Pinpoint the cell where the given text exists, returning its [X, Y] midpoint coordinate. 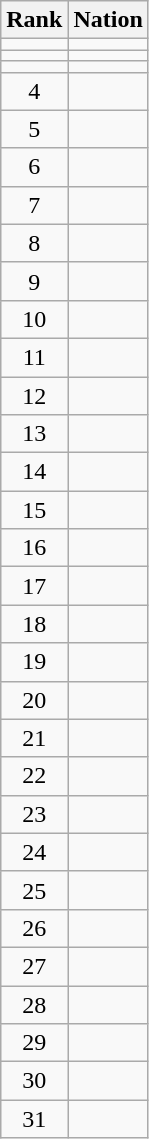
16 [34, 548]
9 [34, 281]
14 [34, 472]
29 [34, 1043]
30 [34, 1081]
26 [34, 928]
20 [34, 700]
11 [34, 357]
21 [34, 738]
18 [34, 624]
Rank [34, 20]
31 [34, 1119]
4 [34, 91]
8 [34, 243]
27 [34, 966]
23 [34, 814]
24 [34, 852]
28 [34, 1005]
12 [34, 395]
25 [34, 890]
10 [34, 319]
Nation [108, 20]
13 [34, 434]
5 [34, 129]
6 [34, 167]
19 [34, 662]
22 [34, 776]
15 [34, 510]
7 [34, 205]
17 [34, 586]
